Capture the cell that displays the provided text and extract its [x, y] central coordinate. 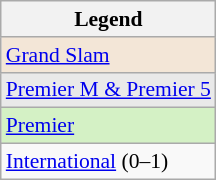
Grand Slam [108, 55]
Premier [108, 126]
Legend [108, 19]
International (0–1) [108, 162]
Premier M & Premier 5 [108, 90]
